Extract the (x, y) coordinate from the center of the cell holding the provided text.  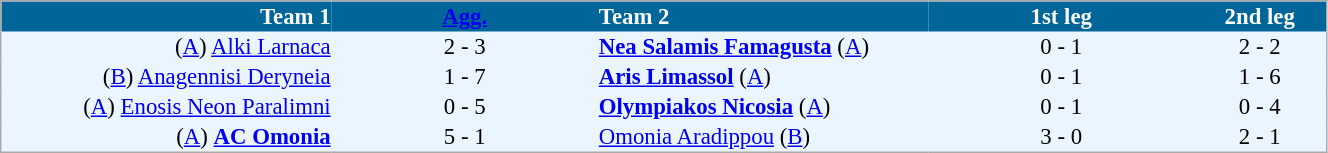
1 - 7 (464, 77)
Olympiakos Nicosia (A) (762, 107)
Aris Limassol (A) (762, 77)
2 - 1 (1260, 137)
2 - 2 (1260, 47)
Team 1 (166, 16)
Omonia Aradippou (B) (762, 137)
3 - 0 (1062, 137)
1st leg (1062, 16)
5 - 1 (464, 137)
(A) Enosis Neon Paralimni (166, 107)
1 - 6 (1260, 77)
2 - 3 (464, 47)
Team 2 (762, 16)
Nea Salamis Famagusta (A) (762, 47)
(B) Anagennisi Deryneia (166, 77)
0 - 5 (464, 107)
2nd leg (1260, 16)
(A) AC Omonia (166, 137)
(A) Alki Larnaca (166, 47)
Agg. (464, 16)
0 - 4 (1260, 107)
